Find where the given text appears and provide that cell's center as (X, Y) coordinate. 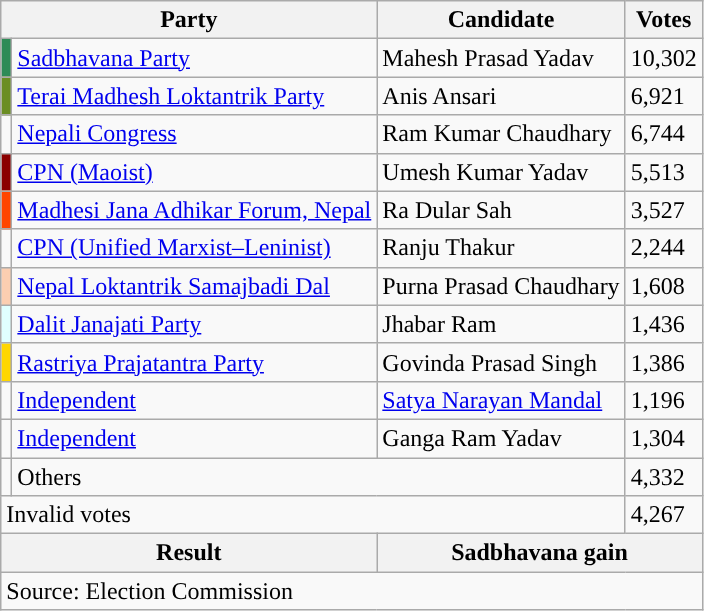
Invalid votes (313, 515)
Mahesh Prasad Yadav (501, 58)
Ranju Thakur (501, 248)
Umesh Kumar Yadav (501, 172)
Jhabar Ram (501, 324)
6,921 (664, 96)
Rastriya Prajatantra Party (194, 362)
Satya Narayan Mandal (501, 400)
3,527 (664, 210)
Candidate (501, 20)
1,608 (664, 286)
5,513 (664, 172)
Nepal Loktantrik Samajbadi Dal (194, 286)
Party (189, 20)
1,436 (664, 324)
Anis Ansari (501, 96)
10,302 (664, 58)
Dalit Janajati Party (194, 324)
2,244 (664, 248)
4,267 (664, 515)
Terai Madhesh Loktantrik Party (194, 96)
6,744 (664, 134)
Ganga Ram Yadav (501, 438)
1,196 (664, 400)
Sadbhavana Party (194, 58)
Madhesi Jana Adhikar Forum, Nepal (194, 210)
Result (189, 553)
Others (318, 477)
1,386 (664, 362)
Ram Kumar Chaudhary (501, 134)
Purna Prasad Chaudhary (501, 286)
Nepali Congress (194, 134)
Govinda Prasad Singh (501, 362)
Votes (664, 20)
Source: Election Commission (352, 591)
Ra Dular Sah (501, 210)
CPN (Maoist) (194, 172)
4,332 (664, 477)
1,304 (664, 438)
Sadbhavana gain (540, 553)
CPN (Unified Marxist–Leninist) (194, 248)
